Search for the cell housing the specified text and yield its [x, y] center coordinate. 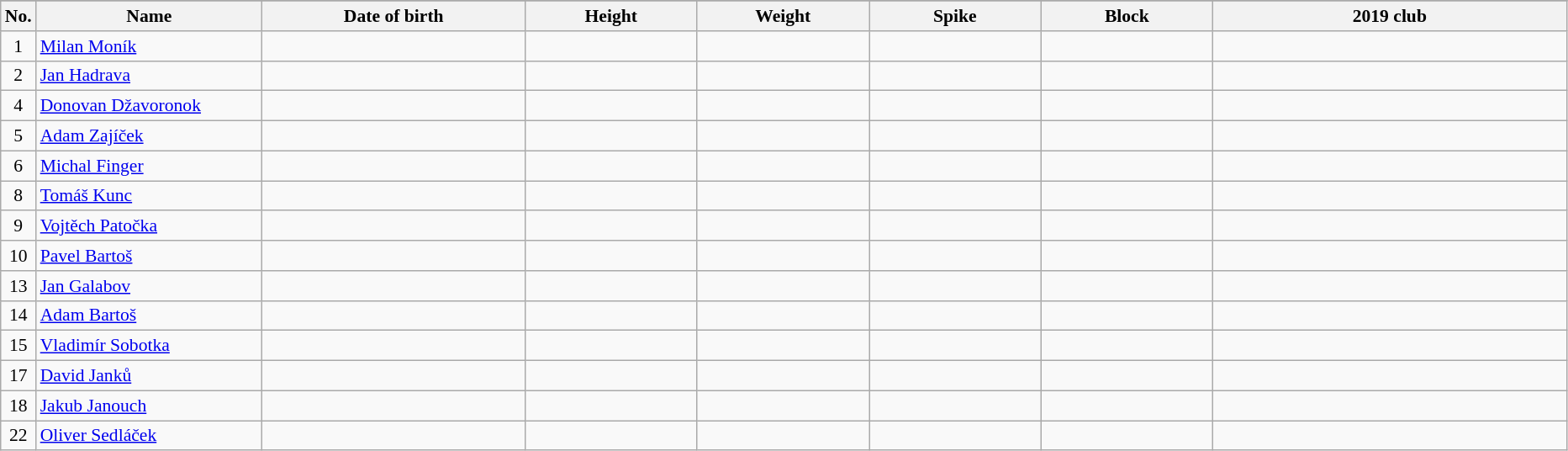
15 [18, 346]
2019 club [1391, 16]
14 [18, 316]
Jakub Janouch [150, 406]
13 [18, 286]
22 [18, 436]
Tomáš Kunc [150, 196]
5 [18, 136]
Milan Moník [150, 46]
Jan Galabov [150, 286]
10 [18, 256]
17 [18, 376]
Adam Zajíček [150, 136]
Date of birth [393, 16]
No. [18, 16]
Pavel Bartoš [150, 256]
David Janků [150, 376]
Jan Hadrava [150, 76]
4 [18, 106]
Block [1127, 16]
8 [18, 196]
Weight [784, 16]
2 [18, 76]
Michal Finger [150, 166]
6 [18, 166]
Adam Bartoš [150, 316]
Oliver Sedláček [150, 436]
1 [18, 46]
Donovan Džavoronok [150, 106]
Vojtěch Patočka [150, 226]
Vladimír Sobotka [150, 346]
Name [150, 16]
18 [18, 406]
Height [610, 16]
Spike [955, 16]
9 [18, 226]
